Pinpoint the cell where the given text exists, returning its (X, Y) midpoint coordinate. 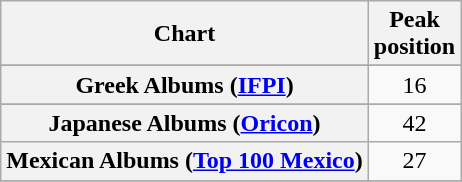
Mexican Albums (Top 100 Mexico) (185, 161)
Greek Albums (IFPI) (185, 85)
16 (414, 85)
Chart (185, 34)
Peakposition (414, 34)
Japanese Albums (Oricon) (185, 123)
27 (414, 161)
42 (414, 123)
